Scan for the cell matching the given text and deliver its [X, Y] coordinate at center. 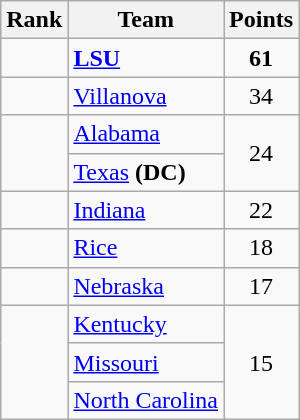
17 [262, 286]
Villanova [146, 96]
North Carolina [146, 400]
22 [262, 210]
Rice [146, 248]
Points [262, 20]
24 [262, 153]
Indiana [146, 210]
15 [262, 362]
Texas (DC) [146, 172]
Missouri [146, 362]
Rank [34, 20]
61 [262, 58]
18 [262, 248]
Team [146, 20]
34 [262, 96]
Alabama [146, 134]
Kentucky [146, 324]
LSU [146, 58]
Nebraska [146, 286]
